Return the (x, y) coordinate for the center point of the cell that contains the specified text.  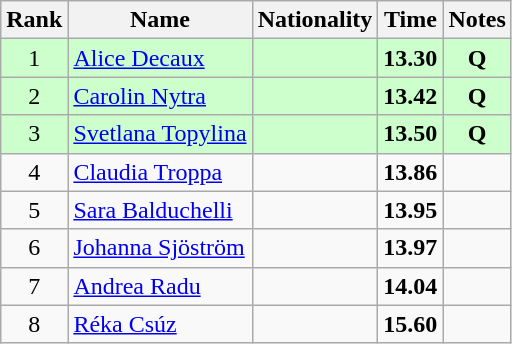
13.97 (410, 248)
4 (34, 172)
Sara Balduchelli (160, 210)
15.60 (410, 324)
Name (160, 20)
13.42 (410, 96)
13.95 (410, 210)
6 (34, 248)
Svetlana Topylina (160, 134)
Rank (34, 20)
Carolin Nytra (160, 96)
Time (410, 20)
8 (34, 324)
5 (34, 210)
7 (34, 286)
13.30 (410, 58)
Johanna Sjöström (160, 248)
2 (34, 96)
Notes (477, 20)
13.86 (410, 172)
3 (34, 134)
1 (34, 58)
14.04 (410, 286)
Claudia Troppa (160, 172)
Alice Decaux (160, 58)
13.50 (410, 134)
Andrea Radu (160, 286)
Nationality (315, 20)
Réka Csúz (160, 324)
